Identify which cell holds the provided text, then report its (x, y) central coordinate. 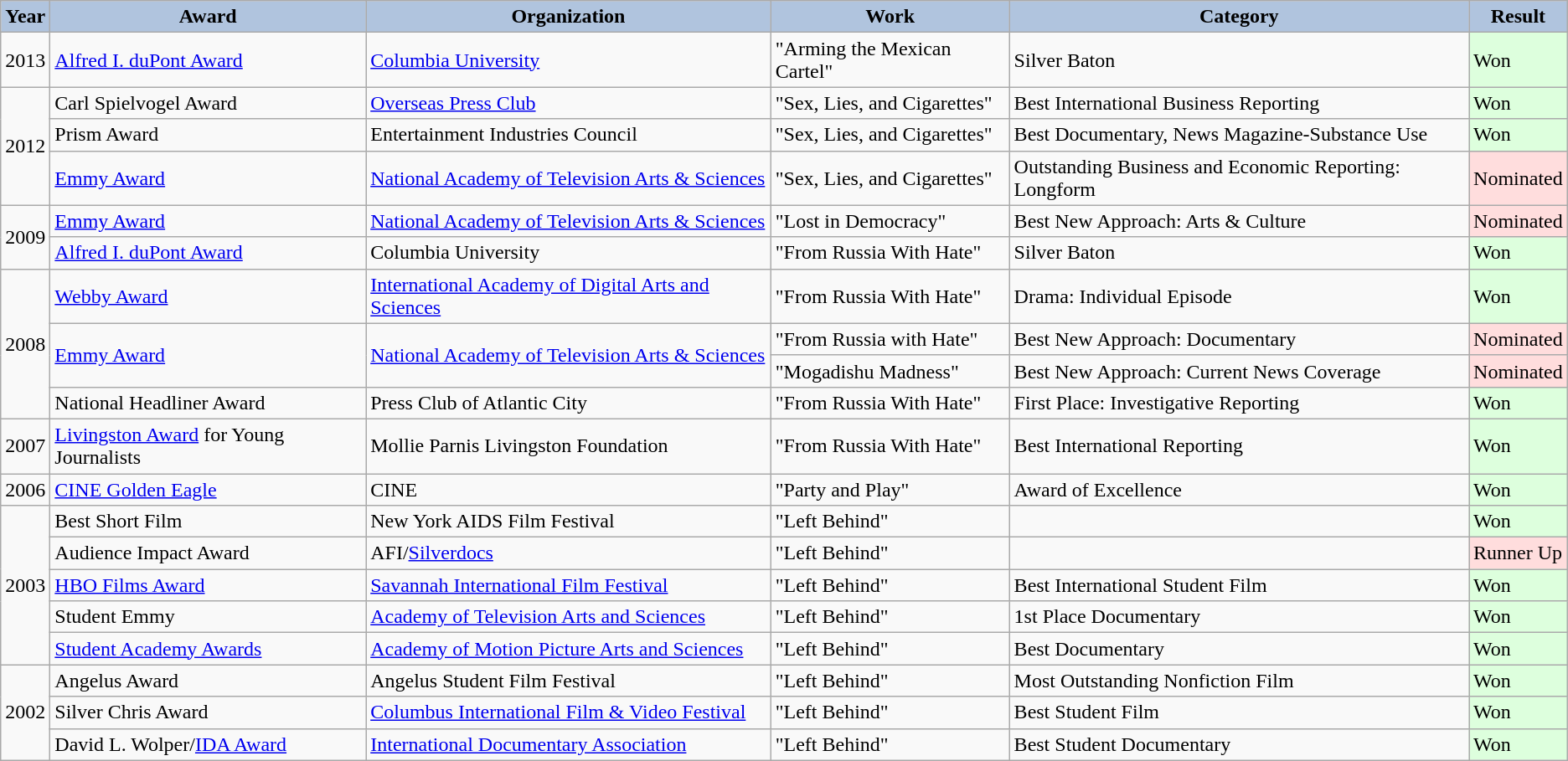
Best Documentary (1239, 649)
Angelus Student Film Festival (569, 681)
"Mogadishu Madness" (890, 371)
"Lost in Democracy" (890, 221)
Drama: Individual Episode (1239, 296)
Livingston Award for Young Journalists (208, 445)
First Place: Investigative Reporting (1239, 403)
Angelus Award (208, 681)
Best New Approach: Documentary (1239, 339)
Prism Award (208, 135)
Best Student Documentary (1239, 744)
Audience Impact Award (208, 553)
Award (208, 17)
New York AIDS Film Festival (569, 522)
Press Club of Atlantic City (569, 403)
Year (25, 17)
Best International Business Reporting (1239, 103)
2009 (25, 237)
Award of Excellence (1239, 490)
1st Place Documentary (1239, 617)
CINE (569, 490)
Best International Student Film (1239, 585)
Overseas Press Club (569, 103)
HBO Films Award (208, 585)
Result (1519, 17)
2012 (25, 146)
Silver Chris Award (208, 712)
2003 (25, 585)
Academy of Television Arts and Sciences (569, 617)
Academy of Motion Picture Arts and Sciences (569, 649)
Outstanding Business and Economic Reporting: Longform (1239, 177)
Carl Spielvogel Award (208, 103)
Organization (569, 17)
National Headliner Award (208, 403)
Webby Award (208, 296)
Most Outstanding Nonfiction Film (1239, 681)
2008 (25, 343)
International Academy of Digital Arts and Sciences (569, 296)
2007 (25, 445)
"Party and Play" (890, 490)
Category (1239, 17)
CINE Golden Eagle (208, 490)
Best Student Film (1239, 712)
International Documentary Association (569, 744)
"From Russia with Hate" (890, 339)
Best Documentary, News Magazine-Substance Use (1239, 135)
Entertainment Industries Council (569, 135)
Best New Approach: Current News Coverage (1239, 371)
AFI/Silverdocs (569, 553)
Columbus International Film & Video Festival (569, 712)
Student Academy Awards (208, 649)
Student Emmy (208, 617)
David L. Wolper/IDA Award (208, 744)
Savannah International Film Festival (569, 585)
Best New Approach: Arts & Culture (1239, 221)
Best International Reporting (1239, 445)
2002 (25, 712)
2013 (25, 60)
Runner Up (1519, 553)
Work (890, 17)
"Arming the Mexican Cartel" (890, 60)
Best Short Film (208, 522)
Mollie Parnis Livingston Foundation (569, 445)
2006 (25, 490)
